Capture the cell that displays the provided text and extract its (x, y) central coordinate. 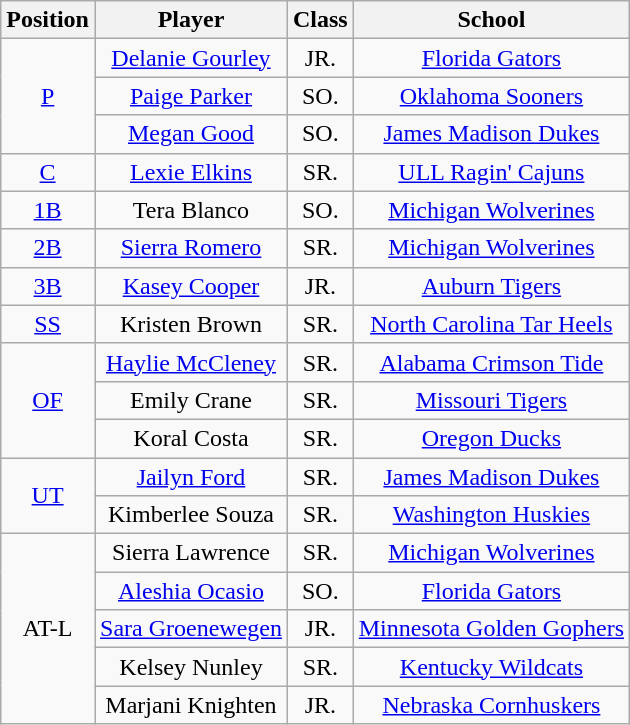
Paige Parker (190, 96)
Kasey Cooper (190, 286)
Position (48, 20)
Sierra Lawrence (190, 553)
1B (48, 210)
Kentucky Wildcats (491, 667)
Koral Costa (190, 438)
C (48, 172)
Minnesota Golden Gophers (491, 629)
Missouri Tigers (491, 400)
Emily Crane (190, 400)
SS (48, 324)
Sierra Romero (190, 248)
AT-L (48, 629)
Player (190, 20)
Jailyn Ford (190, 477)
Aleshia Ocasio (190, 591)
Delanie Gourley (190, 58)
Tera Blanco (190, 210)
Kimberlee Souza (190, 515)
Alabama Crimson Tide (491, 362)
Sara Groenewegen (190, 629)
Oklahoma Sooners (491, 96)
ULL Ragin' Cajuns (491, 172)
School (491, 20)
Oregon Ducks (491, 438)
Megan Good (190, 134)
Kristen Brown (190, 324)
Haylie McCleney (190, 362)
OF (48, 400)
Nebraska Cornhuskers (491, 705)
UT (48, 496)
Class (320, 20)
Auburn Tigers (491, 286)
3B (48, 286)
Marjani Knighten (190, 705)
Kelsey Nunley (190, 667)
Lexie Elkins (190, 172)
Washington Huskies (491, 515)
P (48, 96)
2B (48, 248)
North Carolina Tar Heels (491, 324)
